Locate the cell with the specified text and output its (x, y) center coordinate. 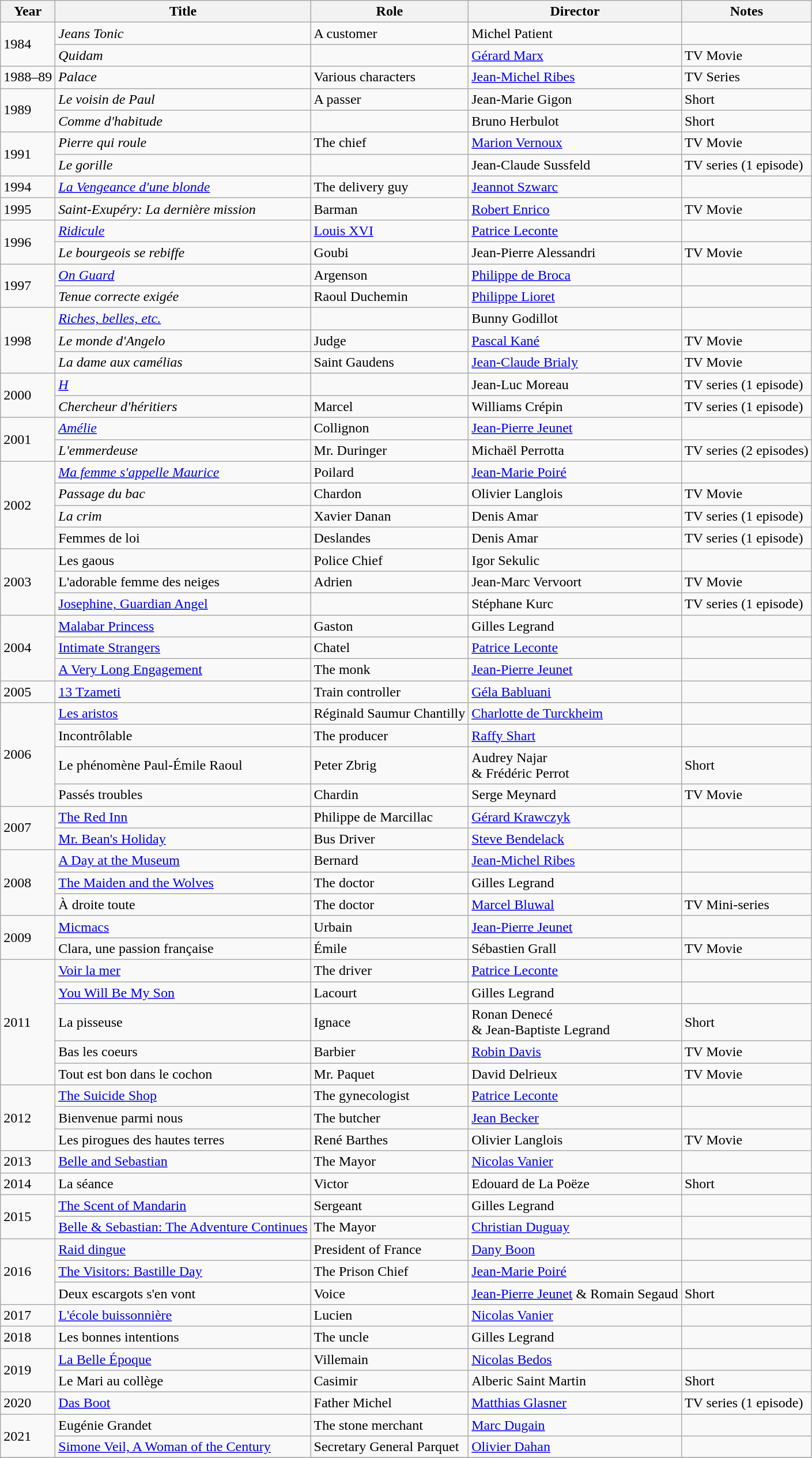
Nicolas Bedos (575, 1359)
2016 (28, 1271)
A Day at the Museum (183, 861)
Jean Becker (575, 1118)
Voir la mer (183, 970)
Peter Zbrig (390, 766)
Raoul Duchemin (390, 297)
Marcel (390, 406)
Bienvenue parmi nous (183, 1118)
Le monde d'Angelo (183, 341)
Adrien (390, 582)
René Barthes (390, 1140)
Notes (746, 12)
2018 (28, 1337)
Williams Crépin (575, 406)
The Visitors: Bastille Day (183, 1271)
Das Boot (183, 1403)
Chardin (390, 795)
The chief (390, 143)
The Maiden and the Wolves (183, 883)
Tenue correcte exigée (183, 297)
Serge Meynard (575, 795)
Various characters (390, 77)
Poilard (390, 472)
Michel Patient (575, 33)
Riches, belles, etc. (183, 319)
Jean-Pierre Alessandri (575, 253)
Jean-Pierre Jeunet & Romain Segaud (575, 1293)
Lacourt (390, 992)
La dame aux camélias (183, 363)
Deslandes (390, 538)
Victor (390, 1184)
The gynecologist (390, 1096)
Role (390, 12)
The delivery guy (390, 187)
Saint-Exupéry: La dernière mission (183, 209)
2006 (28, 754)
Xavier Danan (390, 516)
2011 (28, 1022)
A customer (390, 33)
Incontrôlable (183, 736)
1998 (28, 341)
Urbain (390, 926)
Gaston (390, 626)
Mr. Bean's Holiday (183, 839)
2005 (28, 692)
Dany Boon (575, 1249)
The uncle (390, 1337)
2015 (28, 1216)
Le voisin de Paul (183, 99)
Jeannot Szwarc (575, 187)
2008 (28, 883)
Argenson (390, 275)
The monk (390, 670)
TV Mini-series (746, 905)
Train controller (390, 692)
Philippe de Marcillac (390, 817)
Matthias Glasner (575, 1403)
Chercheur d'héritiers (183, 406)
The Prison Chief (390, 1271)
Father Michel (390, 1403)
Charlotte de Turckheim (575, 714)
The driver (390, 970)
Géla Babluani (575, 692)
Marion Vernoux (575, 143)
Femmes de loi (183, 538)
You Will Be My Son (183, 992)
Ronan Denecé & Jean-Baptiste Legrand (575, 1023)
2021 (28, 1436)
1996 (28, 242)
Robert Enrico (575, 209)
Raffy Shart (575, 736)
Barbier (390, 1052)
Barman (390, 209)
Bus Driver (390, 839)
2020 (28, 1403)
Belle and Sebastian (183, 1162)
Passés troubles (183, 795)
The butcher (390, 1118)
Michaël Perrotta (575, 450)
2017 (28, 1315)
Robin Davis (575, 1052)
13 Tzameti (183, 692)
Le Mari au collège (183, 1381)
1984 (28, 44)
Raid dingue (183, 1249)
Philippe Lioret (575, 297)
Chardon (390, 494)
H (183, 385)
Quidam (183, 55)
Casimir (390, 1381)
The Scent of Mandarin (183, 1205)
Philippe de Broca (575, 275)
Goubi (390, 253)
Mr. Duringer (390, 450)
Director (575, 12)
Jeans Tonic (183, 33)
Marc Dugain (575, 1425)
Les pirogues des hautes terres (183, 1140)
Year (28, 12)
Jean-Marc Vervoort (575, 582)
La crim (183, 516)
President of France (390, 1249)
Ignace (390, 1023)
Josephine, Guardian Angel (183, 604)
1989 (28, 110)
Clara, une passion française (183, 948)
1997 (28, 286)
L'école buissonnière (183, 1315)
Jean-Marie Gigon (575, 99)
A Very Long Engagement (183, 670)
Marcel Bluwal (575, 905)
On Guard (183, 275)
Intimate Strangers (183, 648)
Police Chief (390, 560)
Sergeant (390, 1205)
Edouard de La Poëze (575, 1184)
Jean-Claude Brialy (575, 363)
Deux escargots s'en vont (183, 1293)
Judge (390, 341)
1995 (28, 209)
Saint Gaudens (390, 363)
The Suicide Shop (183, 1096)
Villemain (390, 1359)
2003 (28, 582)
Micmacs (183, 926)
Ridicule (183, 231)
Bunny Godillot (575, 319)
Le bourgeois se rebiffe (183, 253)
Simone Veil, A Woman of the Century (183, 1447)
The Red Inn (183, 817)
Olivier Dahan (575, 1447)
Malabar Princess (183, 626)
La pisseuse (183, 1023)
Steve Bendelack (575, 839)
1988–89 (28, 77)
Title (183, 12)
1991 (28, 154)
Louis XVI (390, 231)
Chatel (390, 648)
Tout est bon dans le cochon (183, 1074)
2012 (28, 1118)
Palace (183, 77)
La Belle Époque (183, 1359)
2019 (28, 1370)
L'emmerdeuse (183, 450)
Collignon (390, 428)
La séance (183, 1184)
2004 (28, 647)
TV series (2 episodes) (746, 450)
Les bonnes intentions (183, 1337)
Bernard (390, 861)
Passage du bac (183, 494)
2014 (28, 1184)
Secretary General Parquet (390, 1447)
2013 (28, 1162)
Le phénomène Paul-Émile Raoul (183, 766)
Les aristos (183, 714)
The producer (390, 736)
La Vengeance d'une blonde (183, 187)
Gérard Marx (575, 55)
Gérard Krawczyk (575, 817)
David Delrieux (575, 1074)
Comme d'habitude (183, 121)
Amélie (183, 428)
2000 (28, 395)
Mr. Paquet (390, 1074)
Le gorille (183, 165)
Alberic Saint Martin (575, 1381)
2002 (28, 505)
Igor Sekulic (575, 560)
Belle & Sebastian: The Adventure Continues (183, 1227)
Audrey Najar & Frédéric Perrot (575, 766)
Les gaous (183, 560)
2009 (28, 937)
Pierre qui roule (183, 143)
1994 (28, 187)
Jean-Claude Sussfeld (575, 165)
TV Series (746, 77)
À droite toute (183, 905)
Christian Duguay (575, 1227)
2007 (28, 828)
The stone merchant (390, 1425)
Eugénie Grandet (183, 1425)
Jean-Luc Moreau (575, 385)
Bruno Herbulot (575, 121)
Voice (390, 1293)
Bas les coeurs (183, 1052)
A passer (390, 99)
Émile (390, 948)
Réginald Saumur Chantilly (390, 714)
Ma femme s'appelle Maurice (183, 472)
Stéphane Kurc (575, 604)
L'adorable femme des neiges (183, 582)
2001 (28, 439)
Sébastien Grall (575, 948)
Pascal Kané (575, 341)
Lucien (390, 1315)
